Identify which cell holds the provided text, then report its [X, Y] central coordinate. 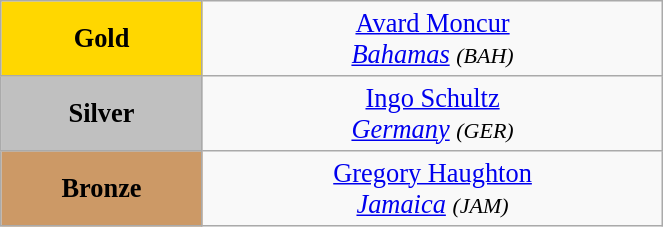
Gregory HaughtonJamaica (JAM) [432, 188]
Ingo SchultzGermany (GER) [432, 112]
Avard MoncurBahamas (BAH) [432, 38]
Bronze [102, 188]
Silver [102, 112]
Gold [102, 38]
